Detect which cell encompasses the target text, then output its [X, Y] center coordinate. 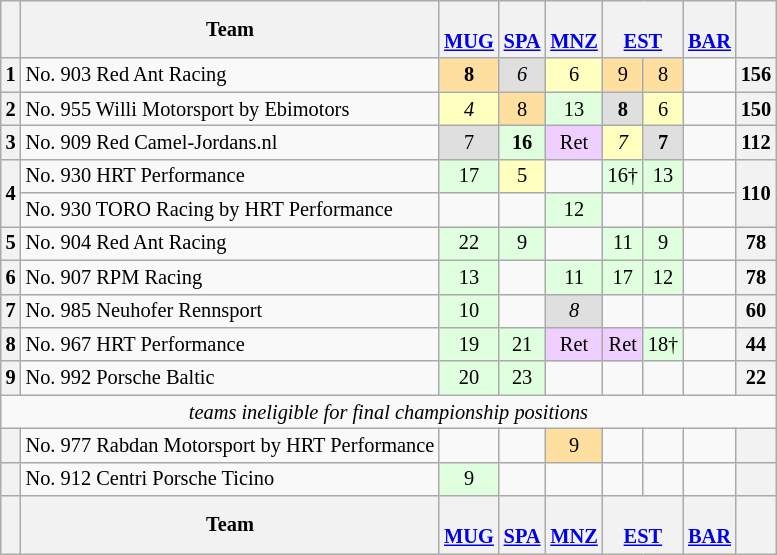
No. 907 RPM Racing [230, 277]
23 [522, 378]
110 [756, 192]
19 [469, 344]
150 [756, 109]
No. 977 Rabdan Motorsport by HRT Performance [230, 445]
60 [756, 311]
No. 985 Neuhofer Rennsport [230, 311]
21 [522, 344]
16 [522, 142]
No. 930 HRT Performance [230, 176]
No. 967 HRT Performance [230, 344]
No. 930 TORO Racing by HRT Performance [230, 210]
2 [11, 109]
teams ineligible for final championship positions [388, 412]
No. 912 Centri Porsche Ticino [230, 479]
No. 992 Porsche Baltic [230, 378]
112 [756, 142]
44 [756, 344]
10 [469, 311]
No. 909 Red Camel-Jordans.nl [230, 142]
20 [469, 378]
18† [663, 344]
156 [756, 75]
16† [623, 176]
1 [11, 75]
3 [11, 142]
No. 903 Red Ant Racing [230, 75]
No. 955 Willi Motorsport by Ebimotors [230, 109]
No. 904 Red Ant Racing [230, 243]
